Locate the cell with the specified text and output its [X, Y] center coordinate. 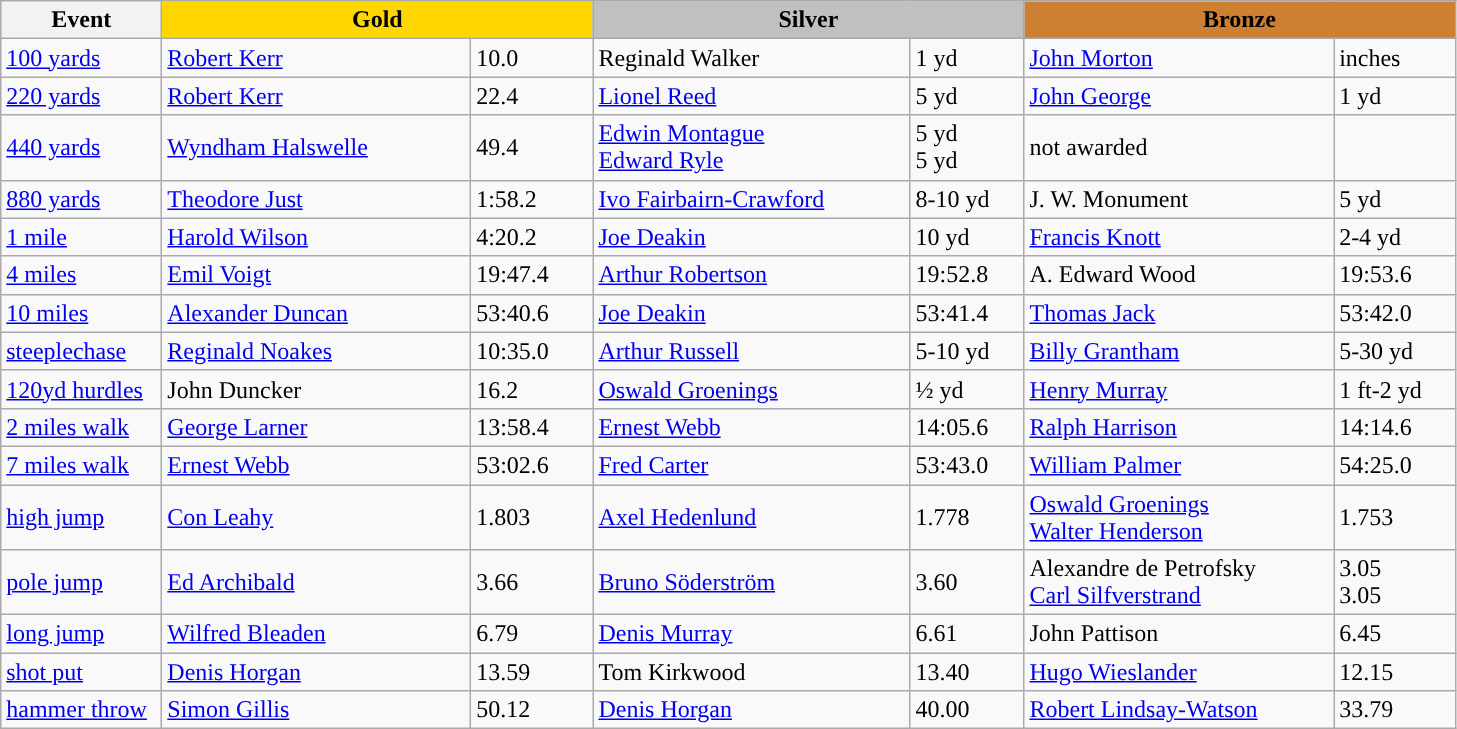
54:25.0 [1394, 465]
Gold [378, 20]
Arthur Russell [752, 351]
19:53.6 [1394, 275]
Bruno Söderström [752, 582]
3.053.05 [1394, 582]
Alexandre de Petrofsky Carl Silfverstrand [1179, 582]
shot put [82, 672]
Ralph Harrison [1179, 427]
Con Leahy [316, 516]
5-30 yd [1394, 351]
Francis Knott [1179, 237]
1:58.2 [532, 199]
880 yards [82, 199]
Wilfred Bleaden [316, 634]
Denis Murray [752, 634]
7 miles walk [82, 465]
6.61 [967, 634]
10:35.0 [532, 351]
Silver [808, 20]
½ yd [967, 389]
1.803 [532, 516]
Bronze [1240, 20]
Alexander Duncan [316, 313]
13:58.4 [532, 427]
not awarded [1179, 148]
10.0 [532, 58]
Emil Voigt [316, 275]
Event [82, 20]
William Palmer [1179, 465]
Oswald GroeningsWalter Henderson [1179, 516]
Henry Murray [1179, 389]
40.00 [967, 710]
53:42.0 [1394, 313]
4:20.2 [532, 237]
49.4 [532, 148]
19:47.4 [532, 275]
Oswald Groenings [752, 389]
Reginald Noakes [316, 351]
high jump [82, 516]
George Larner [316, 427]
33.79 [1394, 710]
440 yards [82, 148]
2-4 yd [1394, 237]
13.59 [532, 672]
Thomas Jack [1179, 313]
53:41.4 [967, 313]
53:43.0 [967, 465]
Hugo Wieslander [1179, 672]
53:40.6 [532, 313]
long jump [82, 634]
Arthur Robertson [752, 275]
1.778 [967, 516]
53:02.6 [532, 465]
John George [1179, 96]
100 yards [82, 58]
A. Edward Wood [1179, 275]
13.40 [967, 672]
1 ft-2 yd [1394, 389]
220 yards [82, 96]
5 yd5 yd [967, 148]
Simon Gillis [316, 710]
Fred Carter [752, 465]
10 yd [967, 237]
5-10 yd [967, 351]
3.66 [532, 582]
Reginald Walker [752, 58]
22.4 [532, 96]
12.15 [1394, 672]
16.2 [532, 389]
14:14.6 [1394, 427]
120yd hurdles [82, 389]
1 mile [82, 237]
19:52.8 [967, 275]
8-10 yd [967, 199]
John Duncker [316, 389]
Lionel Reed [752, 96]
John Morton [1179, 58]
inches [1394, 58]
14:05.6 [967, 427]
Robert Lindsay-Watson [1179, 710]
3.60 [967, 582]
4 miles [82, 275]
hammer throw [82, 710]
Ed Archibald [316, 582]
J. W. Monument [1179, 199]
Theodore Just [316, 199]
Wyndham Halswelle [316, 148]
Axel Hedenlund [752, 516]
Edwin MontagueEdward Ryle [752, 148]
2 miles walk [82, 427]
Ivo Fairbairn-Crawford [752, 199]
John Pattison [1179, 634]
pole jump [82, 582]
1.753 [1394, 516]
6.45 [1394, 634]
10 miles [82, 313]
50.12 [532, 710]
Billy Grantham [1179, 351]
steeplechase [82, 351]
Harold Wilson [316, 237]
6.79 [532, 634]
Tom Kirkwood [752, 672]
